Search for the cell housing the specified text and yield its [x, y] center coordinate. 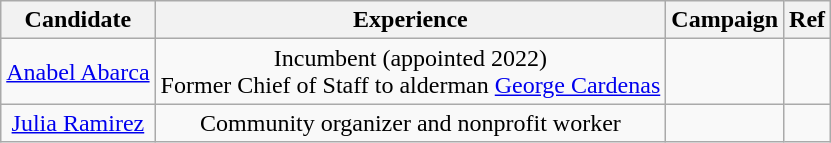
Experience [410, 20]
Ref [808, 20]
Julia Ramirez [78, 123]
Incumbent (appointed 2022)Former Chief of Staff to alderman George Cardenas [410, 72]
Campaign [725, 20]
Candidate [78, 20]
Community organizer and nonprofit worker [410, 123]
Anabel Abarca [78, 72]
